Output the (X, Y) coordinate of the center of the cell containing the given text.  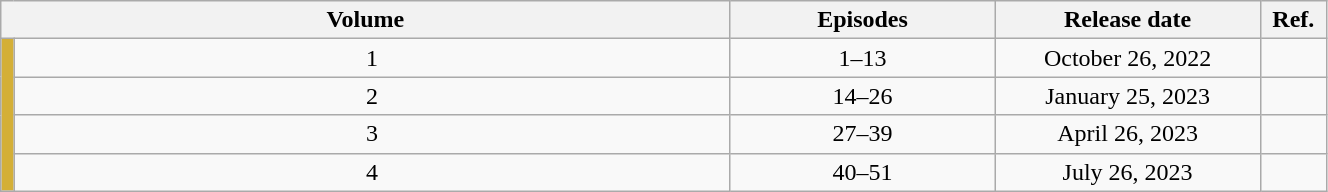
27–39 (862, 134)
Episodes (862, 20)
July 26, 2023 (1128, 172)
1–13 (862, 58)
2 (372, 96)
14–26 (862, 96)
3 (372, 134)
January 25, 2023 (1128, 96)
Ref. (1293, 20)
Release date (1128, 20)
Volume (366, 20)
1 (372, 58)
40–51 (862, 172)
4 (372, 172)
April 26, 2023 (1128, 134)
October 26, 2022 (1128, 58)
